Extract the [X, Y] coordinate from the center of the cell holding the provided text.  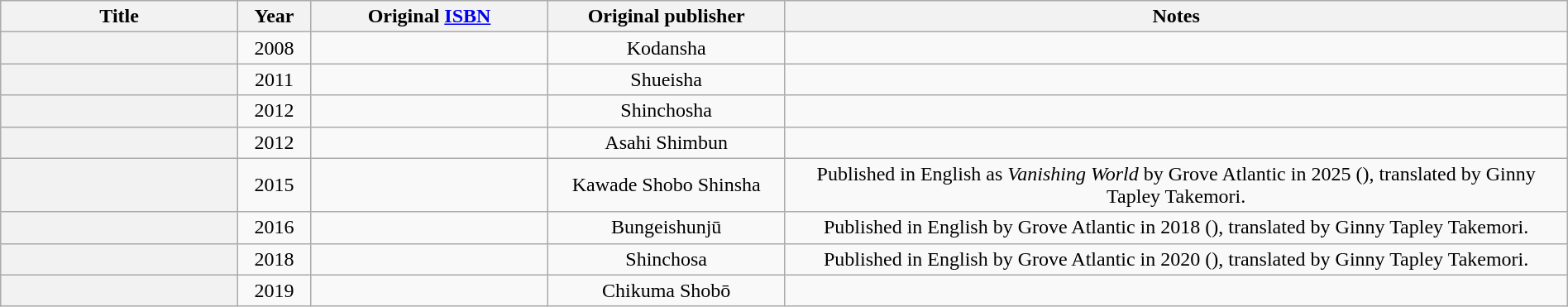
Shinchosa [667, 259]
Original publisher [667, 17]
Published in English by Grove Atlantic in 2018 (), translated by Ginny Tapley Takemori. [1176, 228]
Bungeishunjū [667, 228]
Shueisha [667, 79]
Chikuma Shobō [667, 290]
2018 [274, 259]
Kawade Shobo Shinsha [667, 185]
Year [274, 17]
Shinchosha [667, 111]
Published in English as Vanishing World by Grove Atlantic in 2025 (), translated by Ginny Tapley Takemori. [1176, 185]
Published in English by Grove Atlantic in 2020 (), translated by Ginny Tapley Takemori. [1176, 259]
2019 [274, 290]
Title [119, 17]
2011 [274, 79]
Asahi Shimbun [667, 142]
2016 [274, 228]
Notes [1176, 17]
Original ISBN [430, 17]
Kodansha [667, 48]
2008 [274, 48]
2015 [274, 185]
